Output the [x, y] coordinate of the center of the cell containing the given text.  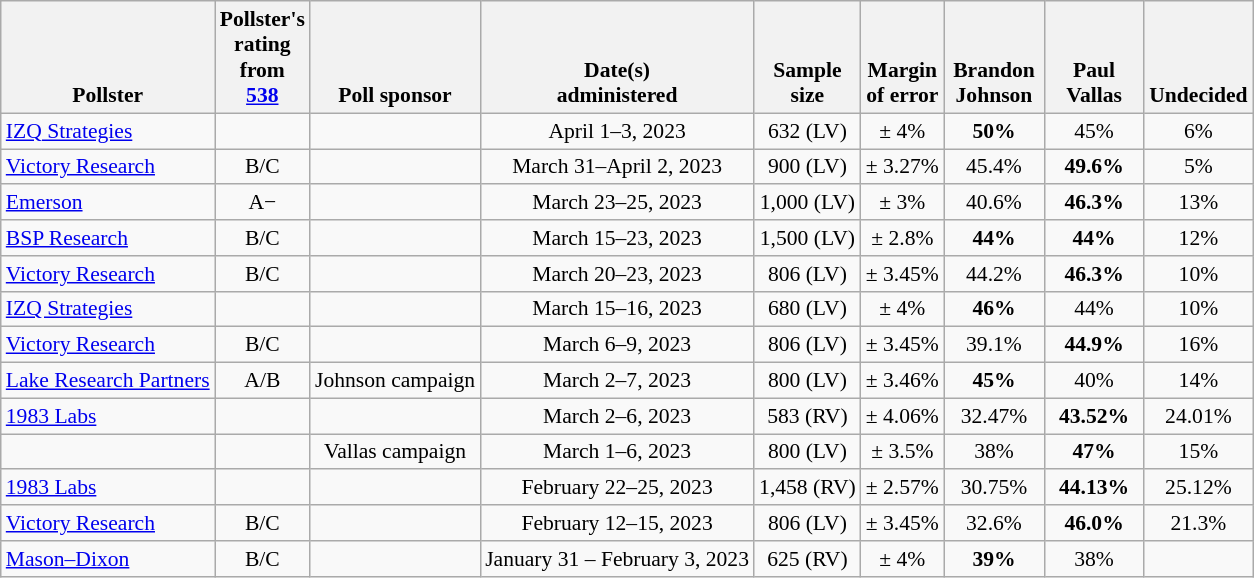
± 2.57% [902, 488]
± 2.8% [902, 238]
680 (LV) [808, 309]
25.12% [1198, 488]
Marginof error [902, 57]
Lake Research Partners [108, 381]
April 1–3, 2023 [617, 131]
Emerson [108, 203]
March 15–16, 2023 [617, 309]
A/B [262, 381]
30.75% [994, 488]
Undecided [1198, 57]
15% [1198, 452]
21.3% [1198, 523]
44.9% [1094, 345]
40.6% [994, 203]
February 12–15, 2023 [617, 523]
March 1–6, 2023 [617, 452]
1,458 (RV) [808, 488]
39% [994, 559]
1,500 (LV) [808, 238]
March 6–9, 2023 [617, 345]
January 31 – February 3, 2023 [617, 559]
PaulVallas [1094, 57]
16% [1198, 345]
± 3.27% [902, 167]
March 20–23, 2023 [617, 274]
6% [1198, 131]
44.2% [994, 274]
5% [1198, 167]
± 3% [902, 203]
Poll sponsor [395, 57]
32.47% [994, 416]
12% [1198, 238]
March 2–6, 2023 [617, 416]
Johnson campaign [395, 381]
BSP Research [108, 238]
625 (RV) [808, 559]
44.13% [1094, 488]
43.52% [1094, 416]
± 3.5% [902, 452]
± 4.06% [902, 416]
BrandonJohnson [994, 57]
900 (LV) [808, 167]
24.01% [1198, 416]
46.0% [1094, 523]
46% [994, 309]
Vallas campaign [395, 452]
March 31–April 2, 2023 [617, 167]
March 2–7, 2023 [617, 381]
± 3.46% [902, 381]
47% [1094, 452]
583 (RV) [808, 416]
February 22–25, 2023 [617, 488]
50% [994, 131]
632 (LV) [808, 131]
1,000 (LV) [808, 203]
40% [1094, 381]
45.4% [994, 167]
Mason–Dixon [108, 559]
13% [1198, 203]
Date(s)administered [617, 57]
14% [1198, 381]
Pollster'sratingfrom538 [262, 57]
Samplesize [808, 57]
39.1% [994, 345]
March 15–23, 2023 [617, 238]
Pollster [108, 57]
32.6% [994, 523]
49.6% [1094, 167]
March 23–25, 2023 [617, 203]
A− [262, 203]
